Return the (X, Y) coordinate for the center point of the cell that contains the specified text.  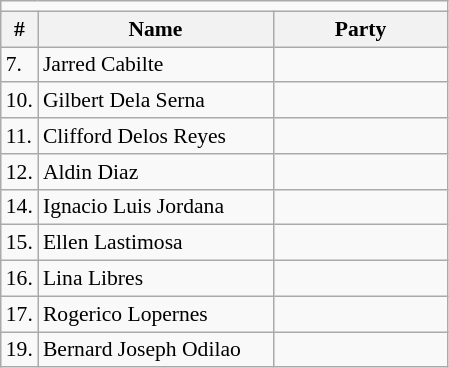
Ignacio Luis Jordana (156, 207)
Gilbert Dela Serna (156, 101)
15. (20, 243)
# (20, 29)
12. (20, 172)
11. (20, 136)
Rogerico Lopernes (156, 314)
17. (20, 314)
16. (20, 279)
Party (360, 29)
Aldin Diaz (156, 172)
19. (20, 350)
Jarred Cabilte (156, 65)
Ellen Lastimosa (156, 243)
Lina Libres (156, 279)
Name (156, 29)
Bernard Joseph Odilao (156, 350)
Clifford Delos Reyes (156, 136)
10. (20, 101)
7. (20, 65)
14. (20, 207)
